Return [x, y] of the center of cell containing provided text 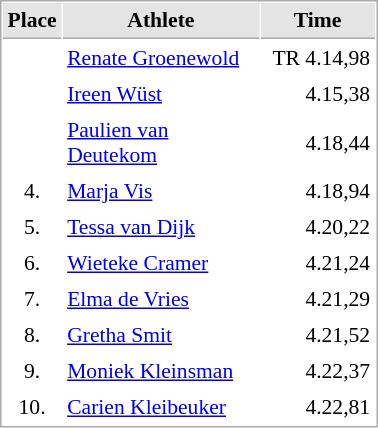
Athlete [161, 21]
Elma de Vries [161, 299]
Paulien van Deutekom [161, 142]
9. [32, 371]
Moniek Kleinsman [161, 371]
4.18,44 [318, 142]
4.21,24 [318, 263]
TR 4.14,98 [318, 57]
5. [32, 227]
8. [32, 335]
4.22,81 [318, 407]
4.21,52 [318, 335]
Wieteke Cramer [161, 263]
4.20,22 [318, 227]
4.22,37 [318, 371]
Tessa van Dijk [161, 227]
10. [32, 407]
4. [32, 191]
Renate Groenewold [161, 57]
Time [318, 21]
Gretha Smit [161, 335]
4.18,94 [318, 191]
Carien Kleibeuker [161, 407]
Place [32, 21]
4.15,38 [318, 93]
7. [32, 299]
4.21,29 [318, 299]
Ireen Wüst [161, 93]
6. [32, 263]
Marja Vis [161, 191]
